Find where the given text appears and provide that cell's center as (x, y) coordinate. 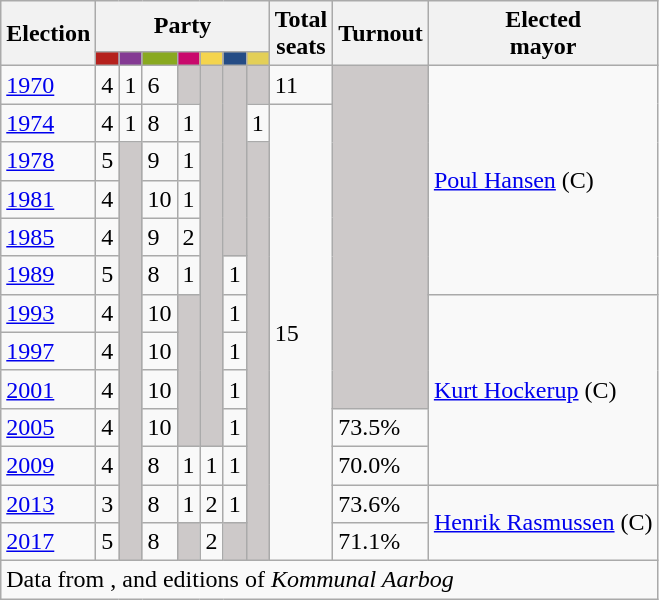
2013 (48, 503)
2001 (48, 389)
73.6% (381, 503)
11 (301, 85)
Kurt Hockerup (C) (543, 389)
Totalseats (301, 34)
1993 (48, 313)
Electedmayor (543, 34)
Party (182, 26)
Data from , and editions of Kommunal Aarbog (330, 580)
Turnout (381, 34)
1981 (48, 199)
1985 (48, 237)
1974 (48, 123)
1997 (48, 351)
3 (108, 503)
2017 (48, 542)
73.5% (381, 427)
6 (160, 85)
1978 (48, 161)
15 (301, 332)
Henrik Rasmussen (C) (543, 522)
Election (48, 34)
2009 (48, 465)
1970 (48, 85)
2005 (48, 427)
Poul Hansen (C) (543, 180)
71.1% (381, 542)
70.0% (381, 465)
1989 (48, 275)
